Pinpoint the cell where the given text exists, returning its (X, Y) midpoint coordinate. 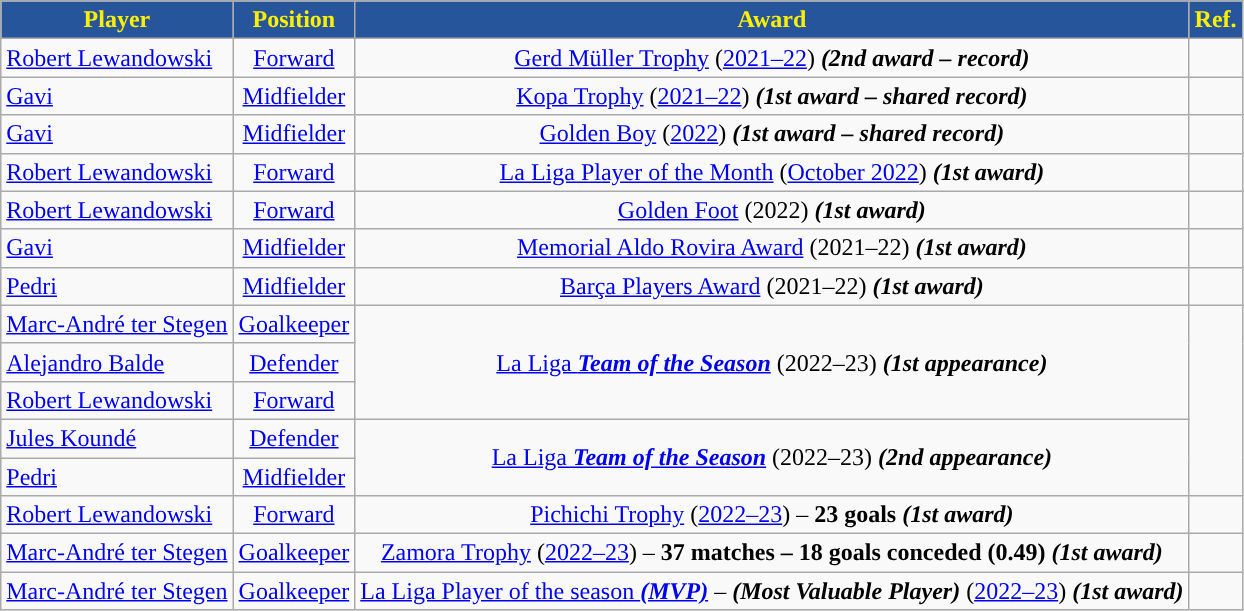
Jules Koundé (117, 438)
La Liga Player of the season (MVP) – (Most Valuable Player) (2022–23) (1st award) (772, 591)
Position (294, 20)
Memorial Aldo Rovira Award (2021–22) (1st award) (772, 248)
Player (117, 20)
La Liga Team of the Season (2022–23) (2nd appearance) (772, 457)
Golden Foot (2022) (1st award) (772, 210)
Award (772, 20)
Zamora Trophy (2022–23) – 37 matches – 18 goals conceded (0.49) (1st award) (772, 553)
Ref. (1216, 20)
Barça Players Award (2021–22) (1st award) (772, 286)
La Liga Player of the Month (October 2022) (1st award) (772, 172)
Golden Boy (2022) (1st award – shared record) (772, 134)
Kopa Trophy (2021–22) (1st award – shared record) (772, 96)
Gerd Müller Trophy (2021–22) (2nd award – record) (772, 58)
Alejandro Balde (117, 362)
Pichichi Trophy (2022–23) – 23 goals (1st award) (772, 515)
La Liga Team of the Season (2022–23) (1st appearance) (772, 362)
